Find where the given text appears and provide that cell's center as [X, Y] coordinate. 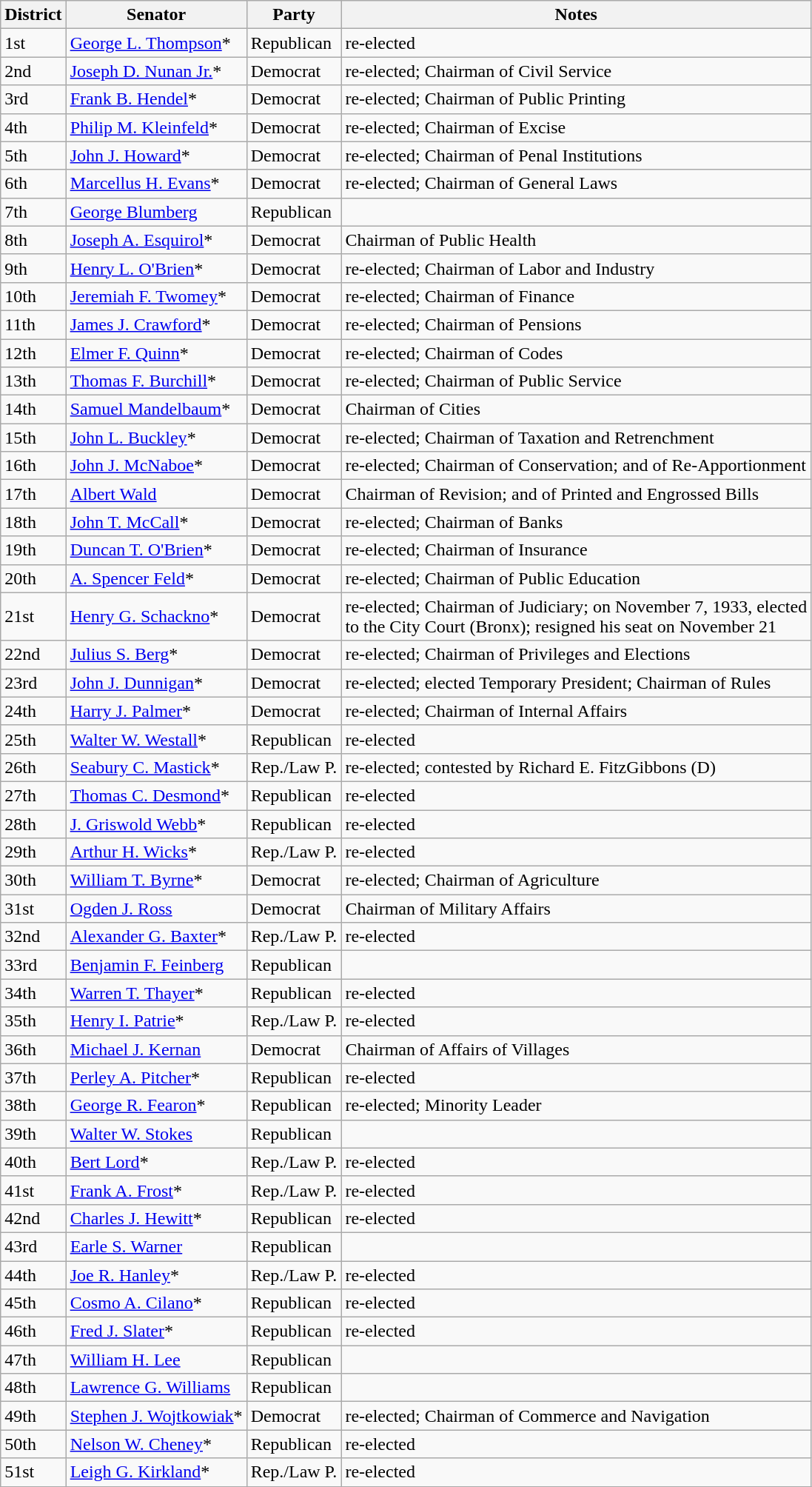
12th [33, 353]
Chairman of Revision; and of Printed and Engrossed Bills [576, 494]
re-elected; Chairman of Pensions [576, 324]
34th [33, 993]
William T. Byrne* [156, 880]
William H. Lee [156, 1360]
32nd [33, 937]
49th [33, 1416]
Frank A. Frost* [156, 1190]
40th [33, 1162]
33rd [33, 965]
Chairman of Military Affairs [576, 909]
43rd [33, 1246]
5th [33, 156]
27th [33, 795]
re-elected; Chairman of Judiciary; on November 7, 1933, elected to the City Court (Bronx); resigned his seat on November 21 [576, 616]
26th [33, 767]
James J. Crawford* [156, 324]
17th [33, 494]
Walter W. Stokes [156, 1134]
Seabury C. Mastick* [156, 767]
Lawrence G. Williams [156, 1388]
1st [33, 43]
Perley A. Pitcher* [156, 1077]
Warren T. Thayer* [156, 993]
23rd [33, 683]
re-elected; Chairman of General Laws [576, 184]
Michael J. Kernan [156, 1049]
Notes [576, 15]
39th [33, 1134]
Joe R. Hanley* [156, 1274]
Henry I. Patrie* [156, 1021]
re-elected; contested by Richard E. FitzGibbons (D) [576, 767]
J. Griswold Webb* [156, 824]
31st [33, 909]
Arthur H. Wicks* [156, 852]
46th [33, 1331]
George L. Thompson* [156, 43]
48th [33, 1388]
Philip M. Kleinfeld* [156, 127]
John J. McNaboe* [156, 466]
44th [33, 1274]
36th [33, 1049]
Marcellus H. Evans* [156, 184]
8th [33, 240]
re-elected; Chairman of Public Service [576, 381]
re-elected; Chairman of Internal Affairs [576, 711]
20th [33, 578]
re-elected; Chairman of Finance [576, 296]
re-elected; Chairman of Conservation; and of Re-Apportionment [576, 466]
Joseph A. Esquirol* [156, 240]
11th [33, 324]
10th [33, 296]
14th [33, 410]
9th [33, 268]
re-elected; Chairman of Commerce and Navigation [576, 1416]
Duncan T. O'Brien* [156, 550]
Harry J. Palmer* [156, 711]
45th [33, 1303]
A. Spencer Feld* [156, 578]
Henry L. O'Brien* [156, 268]
18th [33, 522]
Ogden J. Ross [156, 909]
re-elected; Chairman of Codes [576, 353]
50th [33, 1444]
Henry G. Schackno* [156, 616]
Joseph D. Nunan Jr.* [156, 71]
re-elected; Chairman of Agriculture [576, 880]
George R. Fearon* [156, 1106]
Party [294, 15]
Walter W. Westall* [156, 739]
John T. McCall* [156, 522]
38th [33, 1106]
Charles J. Hewitt* [156, 1218]
Frank B. Hendel* [156, 99]
3rd [33, 99]
re-elected; Chairman of Insurance [576, 550]
30th [33, 880]
John J. Dunnigan* [156, 683]
7th [33, 212]
51st [33, 1472]
2nd [33, 71]
Chairman of Affairs of Villages [576, 1049]
Chairman of Cities [576, 410]
Earle S. Warner [156, 1246]
Senator [156, 15]
47th [33, 1360]
Thomas F. Burchill* [156, 381]
District [33, 15]
Julius S. Berg* [156, 655]
37th [33, 1077]
Bert Lord* [156, 1162]
Alexander G. Baxter* [156, 937]
22nd [33, 655]
re-elected; Chairman of Excise [576, 127]
re-elected; Chairman of Labor and Industry [576, 268]
42nd [33, 1218]
Stephen J. Wojtkowiak* [156, 1416]
re-elected; elected Temporary President; Chairman of Rules [576, 683]
re-elected; Chairman of Public Printing [576, 99]
24th [33, 711]
4th [33, 127]
25th [33, 739]
29th [33, 852]
re-elected; Chairman of Penal Institutions [576, 156]
John J. Howard* [156, 156]
Elmer F. Quinn* [156, 353]
Cosmo A. Cilano* [156, 1303]
George Blumberg [156, 212]
21st [33, 616]
re-elected; Chairman of Privileges and Elections [576, 655]
16th [33, 466]
re-elected; Chairman of Banks [576, 522]
re-elected; Chairman of Civil Service [576, 71]
Chairman of Public Health [576, 240]
Albert Wald [156, 494]
28th [33, 824]
John L. Buckley* [156, 438]
41st [33, 1190]
Nelson W. Cheney* [156, 1444]
Fred J. Slater* [156, 1331]
13th [33, 381]
re-elected; Chairman of Public Education [576, 578]
35th [33, 1021]
Leigh G. Kirkland* [156, 1472]
Thomas C. Desmond* [156, 795]
re-elected; Chairman of Taxation and Retrenchment [576, 438]
19th [33, 550]
Benjamin F. Feinberg [156, 965]
re-elected; Minority Leader [576, 1106]
Jeremiah F. Twomey* [156, 296]
Samuel Mandelbaum* [156, 410]
15th [33, 438]
6th [33, 184]
